Find where the given text appears and provide that cell's center as (x, y) coordinate. 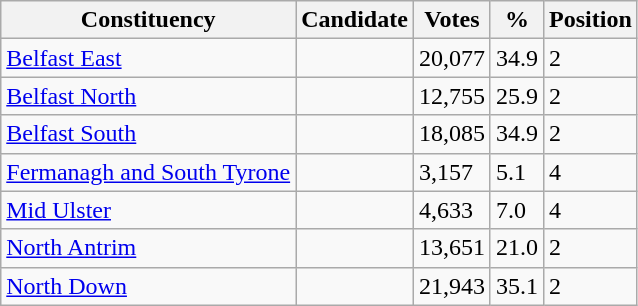
% (516, 20)
Votes (452, 20)
Position (591, 20)
18,085 (452, 134)
5.1 (516, 172)
North Antrim (148, 248)
25.9 (516, 96)
21.0 (516, 248)
4,633 (452, 210)
Fermanagh and South Tyrone (148, 172)
Belfast South (148, 134)
Candidate (355, 20)
20,077 (452, 58)
3,157 (452, 172)
Mid Ulster (148, 210)
7.0 (516, 210)
Belfast North (148, 96)
35.1 (516, 286)
21,943 (452, 286)
Constituency (148, 20)
North Down (148, 286)
Belfast East (148, 58)
12,755 (452, 96)
13,651 (452, 248)
